Identify which cell holds the provided text, then report its (X, Y) central coordinate. 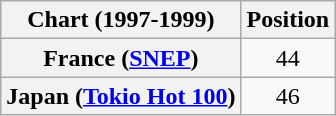
Chart (1997-1999) (121, 20)
46 (288, 96)
France (SNEP) (121, 58)
Japan (Tokio Hot 100) (121, 96)
Position (288, 20)
44 (288, 58)
